Detect which cell encompasses the target text, then output its [x, y] center coordinate. 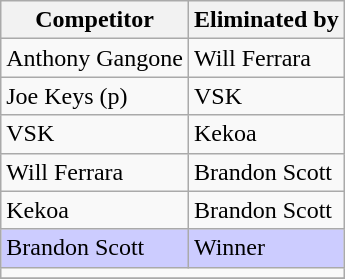
Winner [266, 248]
Anthony Gangone [95, 58]
Eliminated by [266, 20]
Competitor [95, 20]
Joe Keys (p) [95, 96]
